Search for the cell housing the specified text and yield its (X, Y) center coordinate. 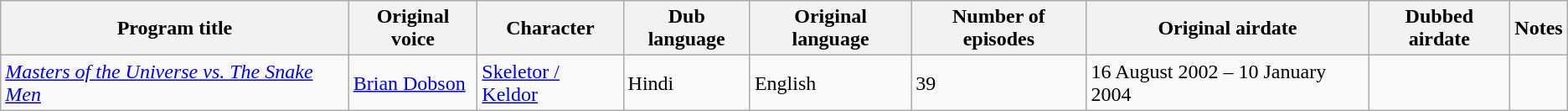
Character (550, 29)
Hindi (687, 82)
39 (998, 82)
16 August 2002 – 10 January 2004 (1228, 82)
Original airdate (1228, 29)
Number of episodes (998, 29)
Original language (830, 29)
English (830, 82)
Original voice (413, 29)
Program title (174, 29)
Brian Dobson (413, 82)
Skeletor / Keldor (550, 82)
Dub language (687, 29)
Masters of the Universe vs. The Snake Men (174, 82)
Notes (1539, 29)
Dubbed airdate (1439, 29)
